Provide the [x, y] coordinate of the cell's center where the given text is located.  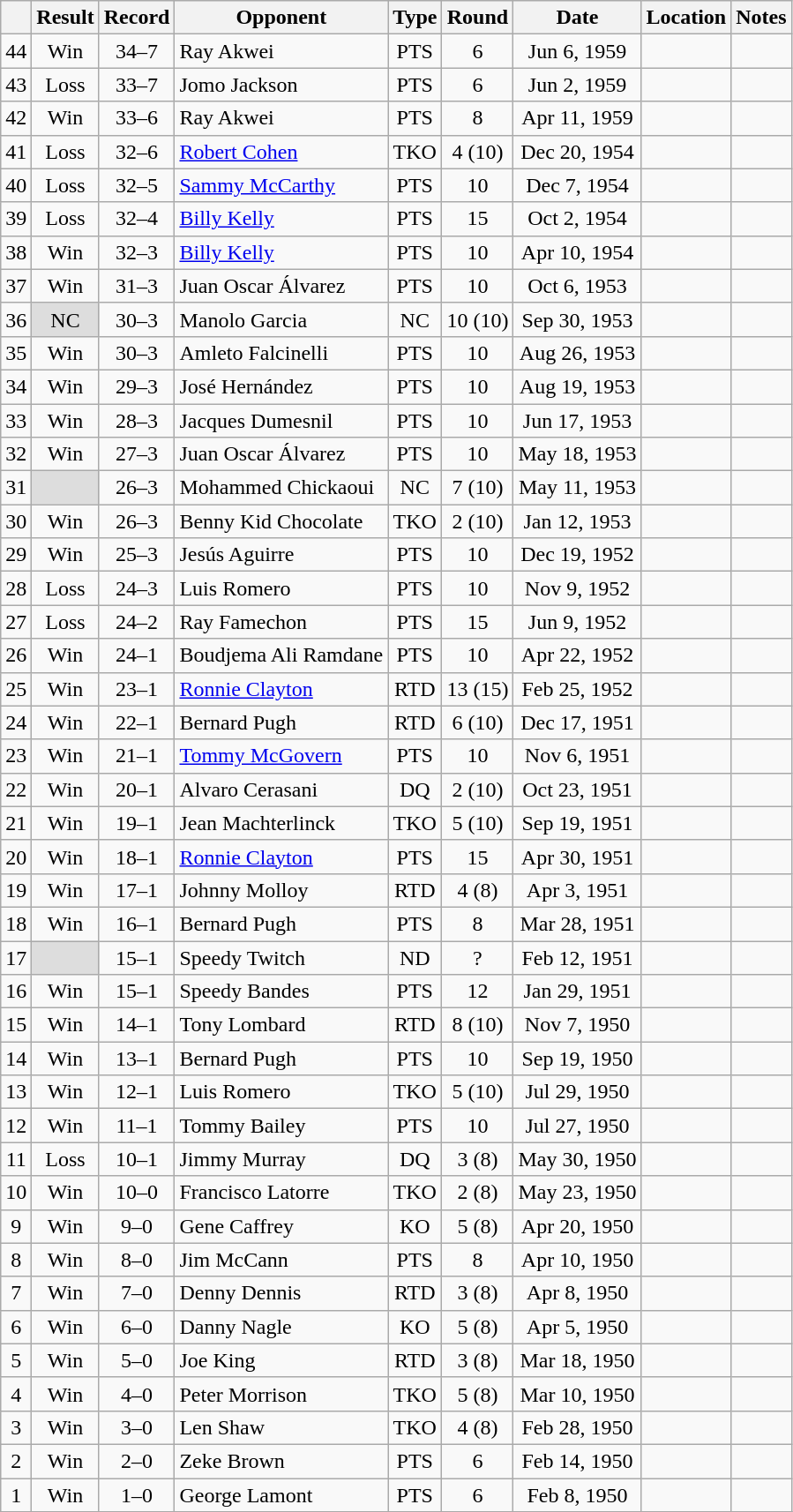
35 [16, 353]
Apr 20, 1950 [577, 1226]
23 [16, 756]
13 (15) [478, 689]
7 [16, 1293]
24 [16, 722]
24–2 [137, 622]
8–0 [137, 1260]
16 [16, 992]
Mar 28, 1951 [577, 924]
Ray Famechon [281, 622]
20 [16, 857]
37 [16, 286]
22–1 [137, 722]
22 [16, 790]
Feb 12, 1951 [577, 957]
10 (10) [478, 319]
43 [16, 85]
May 18, 1953 [577, 454]
Round [478, 18]
Joe King [281, 1360]
Apr 10, 1954 [577, 252]
Zeke Brown [281, 1461]
28–3 [137, 421]
Jesús Aguirre [281, 555]
32–4 [137, 219]
Dec 17, 1951 [577, 722]
7–0 [137, 1293]
José Hernández [281, 386]
Peter Morrison [281, 1394]
24–3 [137, 588]
38 [16, 252]
Sep 19, 1950 [577, 1059]
Len Shaw [281, 1427]
2 [16, 1461]
Mohammed Chickaoui [281, 488]
39 [16, 219]
Aug 26, 1953 [577, 353]
Jun 17, 1953 [577, 421]
Jul 27, 1950 [577, 1126]
44 [16, 51]
Apr 5, 1950 [577, 1327]
1 [16, 1495]
4–0 [137, 1394]
14 [16, 1059]
20–1 [137, 790]
2–0 [137, 1461]
6–0 [137, 1327]
Oct 23, 1951 [577, 790]
Feb 8, 1950 [577, 1495]
Jul 29, 1950 [577, 1092]
19–1 [137, 823]
3 [16, 1427]
Sep 30, 1953 [577, 319]
13–1 [137, 1059]
18–1 [137, 857]
Type [415, 18]
1–0 [137, 1495]
Manolo Garcia [281, 319]
Amleto Falcinelli [281, 353]
Jan 29, 1951 [577, 992]
34 [16, 386]
May 11, 1953 [577, 488]
Dec 19, 1952 [577, 555]
Oct 2, 1954 [577, 219]
17 [16, 957]
3–0 [137, 1427]
Date [577, 18]
Benny Kid Chocolate [281, 521]
32 [16, 454]
30 [16, 521]
Jim McCann [281, 1260]
42 [16, 118]
Mar 10, 1950 [577, 1394]
Danny Nagle [281, 1327]
17–1 [137, 890]
5–0 [137, 1360]
Location [686, 18]
Johnny Molloy [281, 890]
24–1 [137, 655]
16–1 [137, 924]
Tony Lombard [281, 1025]
Boudjema Ali Ramdane [281, 655]
George Lamont [281, 1495]
31–3 [137, 286]
21 [16, 823]
18 [16, 924]
Feb 14, 1950 [577, 1461]
Jacques Dumesnil [281, 421]
29–3 [137, 386]
2 (8) [478, 1193]
11–1 [137, 1126]
6 (10) [478, 722]
ND [415, 957]
11 [16, 1159]
23–1 [137, 689]
Feb 25, 1952 [577, 689]
Dec 7, 1954 [577, 185]
13 [16, 1092]
41 [16, 152]
9 [16, 1226]
Apr 8, 1950 [577, 1293]
33 [16, 421]
34–7 [137, 51]
Apr 30, 1951 [577, 857]
4 [16, 1394]
4 (10) [478, 152]
Apr 10, 1950 [577, 1260]
Mar 18, 1950 [577, 1360]
14–1 [137, 1025]
Opponent [281, 18]
29 [16, 555]
Result [65, 18]
31 [16, 488]
Tommy Bailey [281, 1126]
7 (10) [478, 488]
Jun 6, 1959 [577, 51]
Nov 6, 1951 [577, 756]
Notes [761, 18]
33–7 [137, 85]
21–1 [137, 756]
Jomo Jackson [281, 85]
Jun 2, 1959 [577, 85]
32–6 [137, 152]
10–1 [137, 1159]
May 23, 1950 [577, 1193]
Alvaro Cerasani [281, 790]
Robert Cohen [281, 152]
8 (10) [478, 1025]
? [478, 957]
Oct 6, 1953 [577, 286]
Nov 9, 1952 [577, 588]
May 30, 1950 [577, 1159]
36 [16, 319]
Francisco Latorre [281, 1193]
Apr 22, 1952 [577, 655]
26 [16, 655]
25–3 [137, 555]
10–0 [137, 1193]
28 [16, 588]
Record [137, 18]
19 [16, 890]
32–3 [137, 252]
Tommy McGovern [281, 756]
Dec 20, 1954 [577, 152]
5 [16, 1360]
Denny Dennis [281, 1293]
Sammy McCarthy [281, 185]
Speedy Bandes [281, 992]
Jean Machterlinck [281, 823]
Aug 19, 1953 [577, 386]
27–3 [137, 454]
Apr 3, 1951 [577, 890]
Sep 19, 1951 [577, 823]
12–1 [137, 1092]
25 [16, 689]
Speedy Twitch [281, 957]
32–5 [137, 185]
33–6 [137, 118]
Feb 28, 1950 [577, 1427]
40 [16, 185]
Jan 12, 1953 [577, 521]
Gene Caffrey [281, 1226]
9–0 [137, 1226]
Nov 7, 1950 [577, 1025]
27 [16, 622]
Apr 11, 1959 [577, 118]
Jun 9, 1952 [577, 622]
Jimmy Murray [281, 1159]
